Determine the [x, y] coordinate at the center of the cell enclosing the given text.  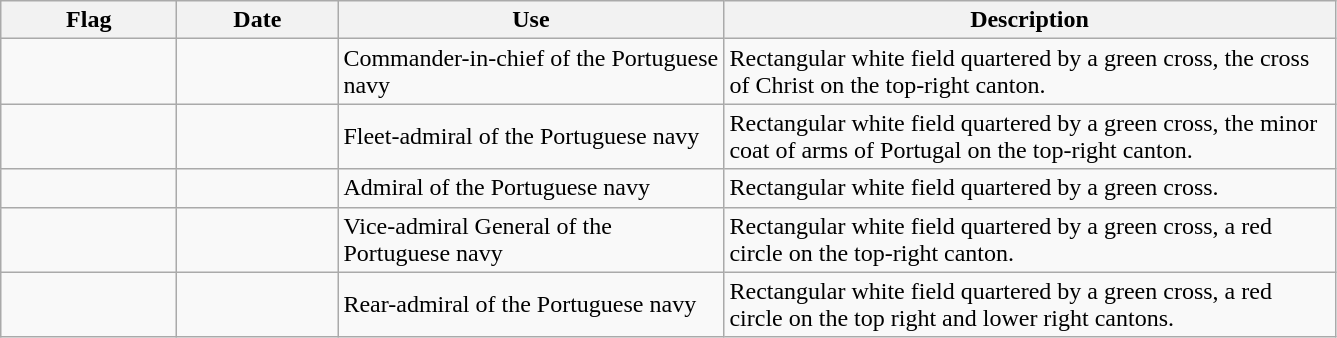
Rectangular white field quartered by a green cross, the cross of Christ on the top-right canton. [1030, 72]
Rear-admiral of the Portuguese navy [531, 304]
Use [531, 20]
Vice-admiral General of the Portuguese navy [531, 240]
Admiral of the Portuguese navy [531, 188]
Flag [89, 20]
Date [258, 20]
Commander-in-chief of the Portuguese navy [531, 72]
Rectangular white field quartered by a green cross, a red circle on the top-right canton. [1030, 240]
Rectangular white field quartered by a green cross, the minor coat of arms of Portugal on the top-right canton. [1030, 136]
Rectangular white field quartered by a green cross, a red circle on the top right and lower right cantons. [1030, 304]
Rectangular white field quartered by a green cross. [1030, 188]
Fleet-admiral of the Portuguese navy [531, 136]
Description [1030, 20]
